Output the [X, Y] coordinate of the center of the cell containing the given text.  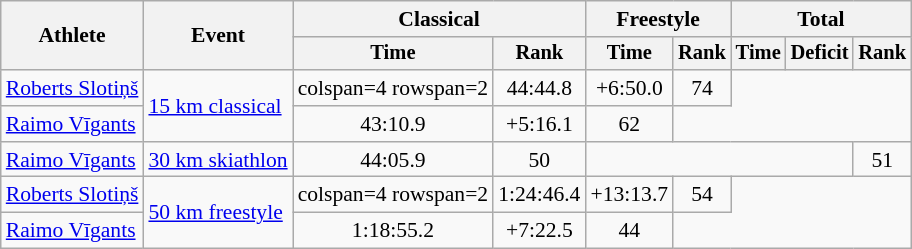
+5:16.1 [539, 124]
+6:50.0 [629, 88]
Freestyle [658, 19]
50 km freestyle [218, 212]
43:10.9 [394, 124]
1:18:55.2 [394, 231]
44 [629, 231]
+7:22.5 [539, 231]
Event [218, 36]
+13:13.7 [629, 195]
Classical [440, 19]
15 km classical [218, 106]
50 [539, 160]
1:24:46.4 [539, 195]
Athlete [72, 36]
62 [629, 124]
Deficit [820, 54]
54 [702, 195]
44:05.9 [394, 160]
44:44.8 [539, 88]
Total [821, 19]
74 [702, 88]
51 [882, 160]
30 km skiathlon [218, 160]
